Determine the [X, Y] coordinate at the center of the cell enclosing the given text.  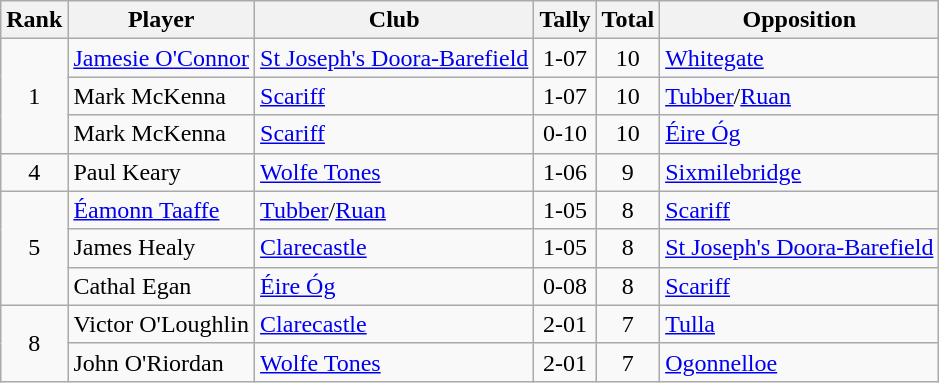
9 [628, 172]
Éamonn Taaffe [162, 210]
Paul Keary [162, 172]
Total [628, 20]
James Healy [162, 248]
0-08 [565, 286]
Opposition [800, 20]
5 [34, 248]
John O'Riordan [162, 362]
1 [34, 96]
Player [162, 20]
1-06 [565, 172]
Cathal Egan [162, 286]
Ogonnelloe [800, 362]
Rank [34, 20]
Tally [565, 20]
Sixmilebridge [800, 172]
Jamesie O'Connor [162, 58]
Victor O'Loughlin [162, 324]
0-10 [565, 134]
4 [34, 172]
Tulla [800, 324]
Whitegate [800, 58]
Club [394, 20]
